From the cell containing the given text, extract its center point as (X, Y) coordinate. 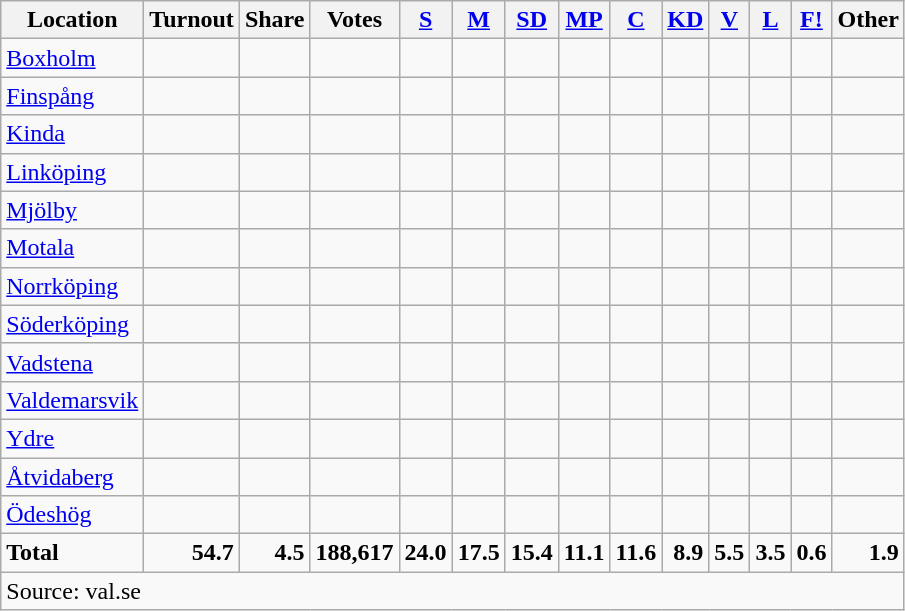
4.5 (274, 553)
Kinda (72, 134)
MP (584, 20)
Other (868, 20)
Vadstena (72, 362)
KD (686, 20)
V (730, 20)
15.4 (532, 553)
Source: val.se (453, 591)
Söderköping (72, 324)
Votes (354, 20)
Mjölby (72, 210)
Turnout (192, 20)
3.5 (770, 553)
17.5 (478, 553)
Finspång (72, 96)
M (478, 20)
11.6 (636, 553)
Valdemarsvik (72, 400)
188,617 (354, 553)
0.6 (812, 553)
SD (532, 20)
C (636, 20)
F! (812, 20)
Linköping (72, 172)
Norrköping (72, 286)
Location (72, 20)
Share (274, 20)
8.9 (686, 553)
L (770, 20)
Boxholm (72, 58)
S (426, 20)
1.9 (868, 553)
5.5 (730, 553)
Motala (72, 248)
Total (72, 553)
54.7 (192, 553)
Ydre (72, 438)
Ödeshög (72, 515)
Åtvidaberg (72, 477)
11.1 (584, 553)
24.0 (426, 553)
